Output the [x, y] coordinate of the center of the cell containing the given text.  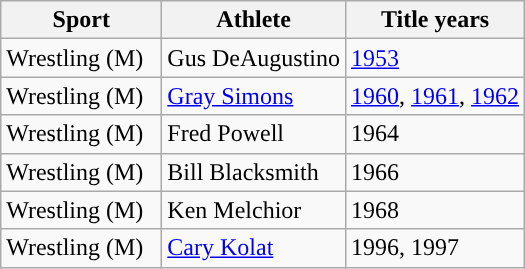
1966 [436, 172]
1968 [436, 210]
Ken Melchior [254, 210]
Sport [82, 20]
1996, 1997 [436, 248]
Athlete [254, 20]
Bill Blacksmith [254, 172]
Fred Powell [254, 134]
Gus DeAugustino [254, 58]
Title years [436, 20]
Gray Simons [254, 96]
1953 [436, 58]
1964 [436, 134]
1960, 1961, 1962 [436, 96]
Cary Kolat [254, 248]
